Capture the cell that displays the provided text and extract its (X, Y) central coordinate. 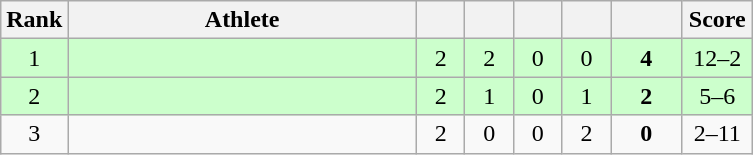
4 (646, 58)
Score (718, 20)
5–6 (718, 96)
2–11 (718, 134)
Athlete (242, 20)
Rank (34, 20)
3 (34, 134)
12–2 (718, 58)
